Identify which cell holds the provided text, then report its (X, Y) central coordinate. 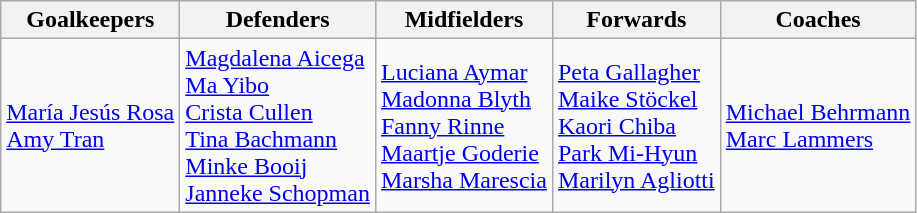
Peta Gallagher Maike Stöckel Kaori Chiba Park Mi-Hyun Marilyn Agliotti (636, 126)
Defenders (278, 20)
Magdalena Aicega Ma Yibo Crista Cullen Tina Bachmann Minke Booij Janneke Schopman (278, 126)
Goalkeepers (90, 20)
María Jesús Rosa Amy Tran (90, 126)
Forwards (636, 20)
Midfielders (464, 20)
Michael Behrmann Marc Lammers (818, 126)
Luciana Aymar Madonna Blyth Fanny Rinne Maartje Goderie Marsha Marescia (464, 126)
Coaches (818, 20)
